For the text-containing cell, return its midpoint in [x, y] coordinate format. 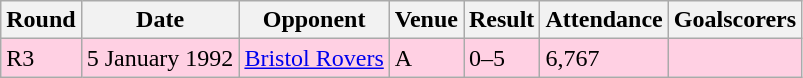
Bristol Rovers [314, 58]
Result [502, 20]
A [426, 58]
Opponent [314, 20]
Goalscorers [734, 20]
6,767 [604, 58]
Attendance [604, 20]
0–5 [502, 58]
Round [41, 20]
R3 [41, 58]
Venue [426, 20]
Date [160, 20]
5 January 1992 [160, 58]
